Extract the [X, Y] coordinate from the center of the cell holding the provided text.  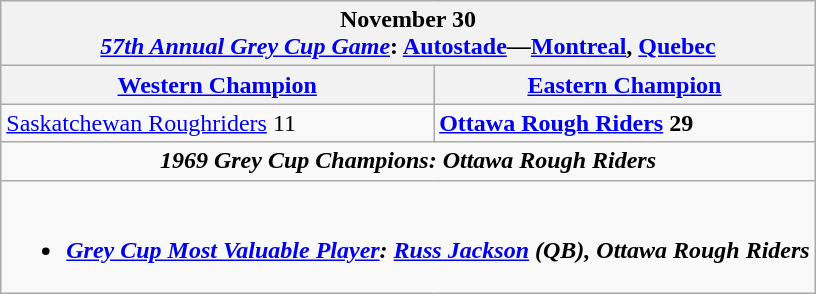
November 3057th Annual Grey Cup Game: Autostade—Montreal, Quebec [408, 34]
Eastern Champion [625, 85]
1969 Grey Cup Champions: Ottawa Rough Riders [408, 161]
Western Champion [218, 85]
Saskatchewan Roughriders 11 [218, 123]
Grey Cup Most Valuable Player: Russ Jackson (QB), Ottawa Rough Riders [408, 236]
Ottawa Rough Riders 29 [625, 123]
